Identify which cell holds the provided text, then report its (X, Y) central coordinate. 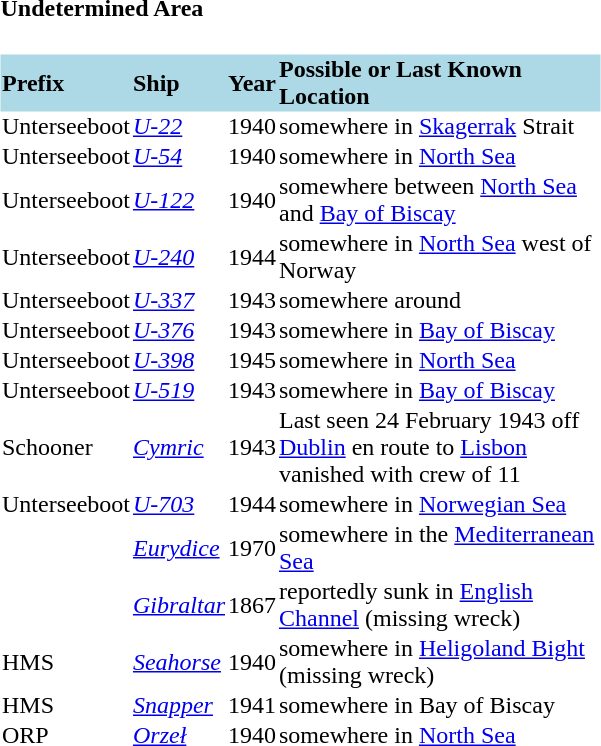
Cymric (178, 448)
somewhere between North Sea and Bay of Biscay (438, 200)
Seahorse (178, 662)
U-22 (178, 127)
U-703 (178, 505)
U-122 (178, 200)
Last seen 24 February 1943 off Dublin en route to Lisbon vanished with crew of 11 (438, 448)
Ship (178, 82)
U-54 (178, 157)
Possible or Last Known Location (438, 82)
U-519 (178, 391)
somewhere in Norwegian Sea (438, 505)
somewhere in Heligoland Bight (missing wreck) (438, 662)
1867 (252, 604)
1941 (252, 705)
Gibraltar (178, 604)
1945 (252, 361)
Schooner (66, 448)
Snapper (178, 705)
U-240 (178, 256)
Prefix (66, 82)
Eurydice (178, 548)
somewhere in Skagerrak Strait (438, 127)
Year (252, 82)
reportedly sunk in English Channel (missing wreck) (438, 604)
somewhere in North Sea west of Norway (438, 256)
U-337 (178, 301)
1970 (252, 548)
somewhere in the Mediterranean Sea (438, 548)
U-398 (178, 361)
somewhere around (438, 301)
U-376 (178, 331)
